Output the (X, Y) coordinate of the center of the cell containing the given text.  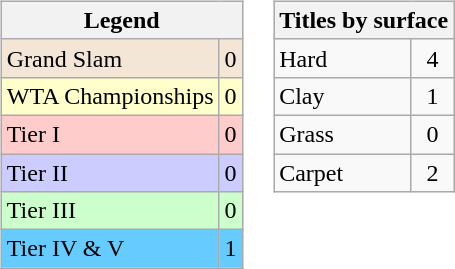
Hard (343, 58)
Tier III (110, 211)
Tier II (110, 173)
Legend (122, 20)
2 (432, 173)
Clay (343, 96)
WTA Championships (110, 96)
Carpet (343, 173)
Tier IV & V (110, 249)
4 (432, 58)
Grass (343, 134)
Tier I (110, 134)
Grand Slam (110, 58)
Titles by surface (364, 20)
